Pinpoint the cell where the given text exists, returning its [x, y] midpoint coordinate. 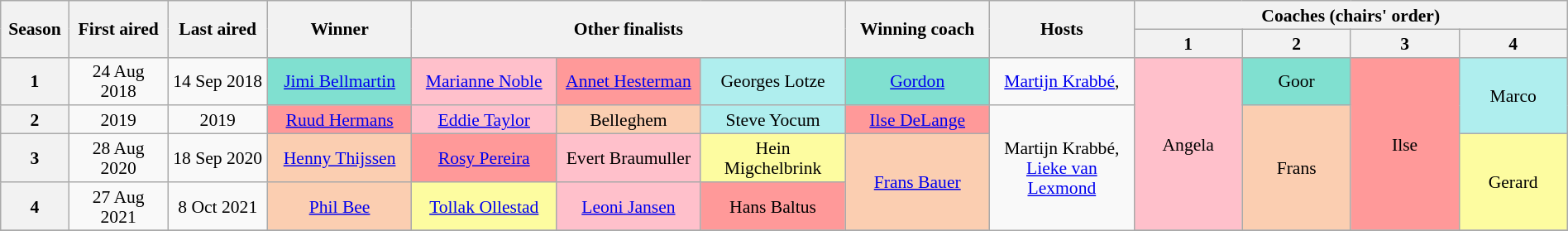
Hans Baltus [772, 206]
18 Sep 2020 [218, 158]
Evert Braumuller [629, 158]
Ruud Hermans [339, 120]
Season [35, 29]
Hosts [1062, 29]
Coaches (chairs' order) [1350, 15]
Marianne Noble [485, 81]
Martijn Krabbé, [1062, 81]
Gordon [918, 81]
Last aired [218, 29]
Eddie Taylor [485, 120]
Winner [339, 29]
8 Oct 2021 [218, 206]
Frans [1297, 168]
Hein Migchelbrink [772, 158]
Georges Lotze [772, 81]
Ilse DeLange [918, 120]
27 Aug 2021 [118, 206]
Goor [1297, 81]
Annet Hesterman [629, 81]
First aired [118, 29]
Marco [1513, 95]
Martijn Krabbé,Lieke van Lexmond [1062, 168]
Phil Bee [339, 206]
Angela [1188, 143]
Jimi Bellmartin [339, 81]
14 Sep 2018 [218, 81]
Leoni Jansen [629, 206]
28 Aug 2020 [118, 158]
Ilse [1404, 143]
Henny Thijssen [339, 158]
Frans Bauer [918, 182]
24 Aug 2018 [118, 81]
Winning coach [918, 29]
Tollak Ollestad [485, 206]
Belleghem [629, 120]
Rosy Pereira [485, 158]
Gerard [1513, 182]
Steve Yocum [772, 120]
Other finalists [629, 29]
